Pinpoint the cell where the given text exists, returning its [x, y] midpoint coordinate. 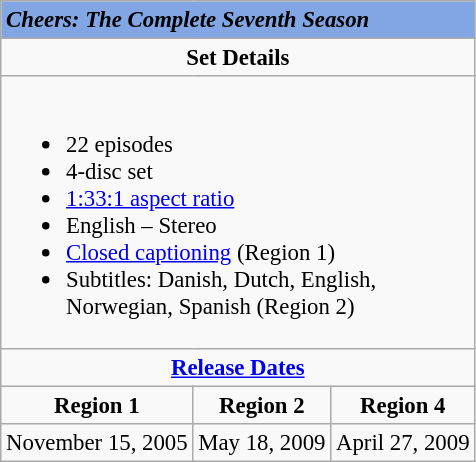
May 18, 2009 [262, 442]
April 27, 2009 [403, 442]
Cheers: The Complete Seventh Season [238, 20]
Region 1 [97, 405]
Region 2 [262, 405]
November 15, 2005 [97, 442]
Region 4 [403, 405]
Set Details [238, 58]
22 episodes4-disc set1:33:1 aspect ratioEnglish – StereoClosed captioning (Region 1)Subtitles: Danish, Dutch, English, Norwegian, Spanish (Region 2) [238, 212]
Release Dates [238, 367]
